Pinpoint the cell where the given text exists, returning its [x, y] midpoint coordinate. 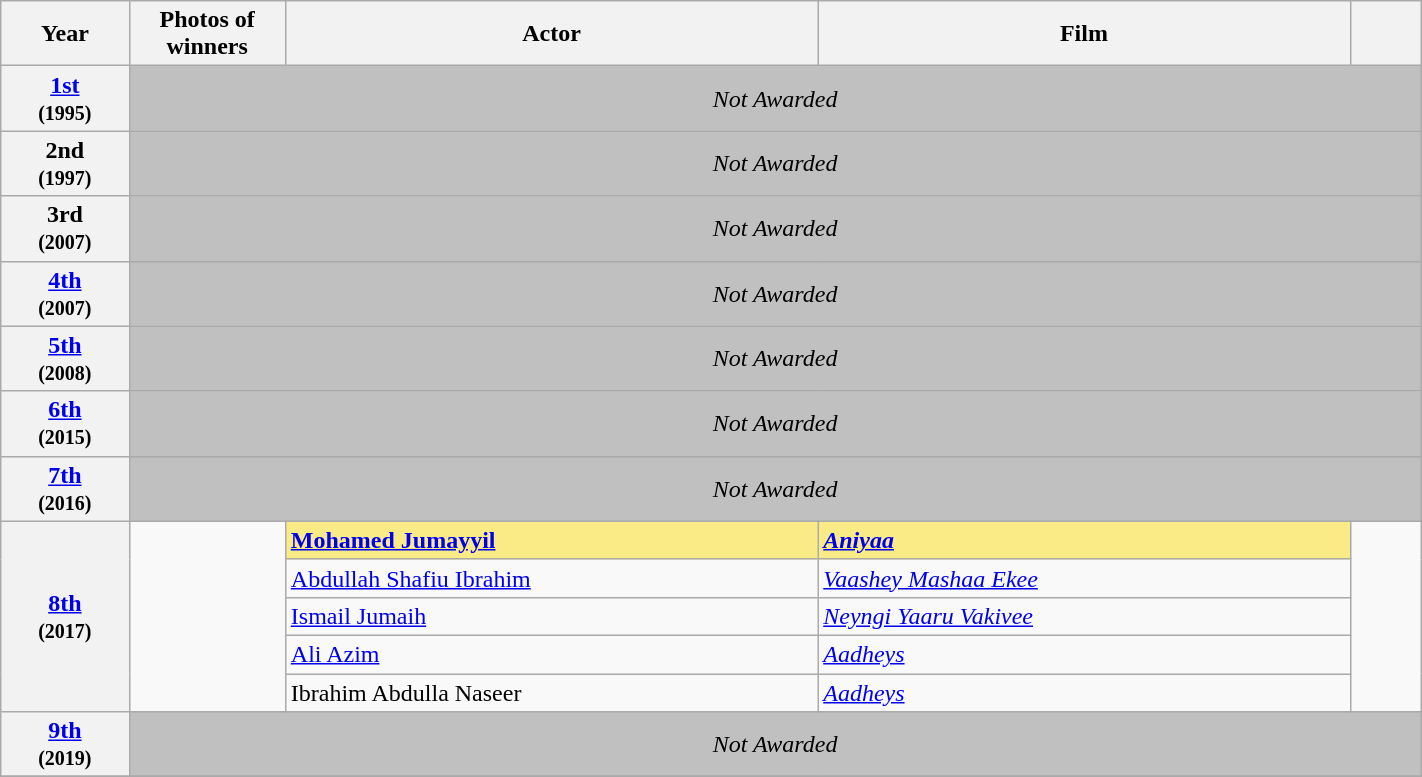
Ibrahim Abdulla Naseer [551, 693]
Vaashey Mashaa Ekee [1084, 578]
Ali Azim [551, 654]
1st(1995) [65, 98]
Actor [551, 34]
3rd(2007) [65, 228]
Mohamed Jumayyil [551, 540]
Ismail Jumaih [551, 616]
Year [65, 34]
Aniyaa [1084, 540]
9th(2019) [65, 744]
7th(2016) [65, 488]
Neyngi Yaaru Vakivee [1084, 616]
4th(2007) [65, 294]
2nd(1997) [65, 164]
Photos of winners [207, 34]
Film [1084, 34]
5th(2008) [65, 358]
8th(2017) [65, 616]
Abdullah Shafiu Ibrahim [551, 578]
6th(2015) [65, 424]
